Capture the cell that displays the provided text and extract its (X, Y) central coordinate. 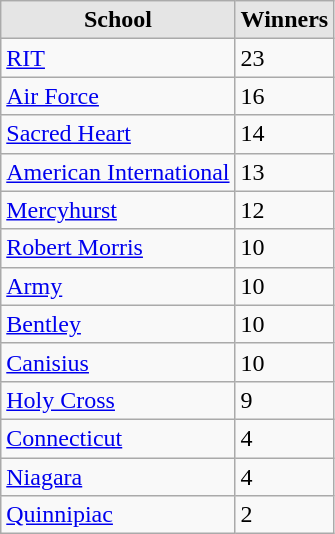
Air Force (118, 96)
9 (284, 400)
Niagara (118, 477)
Winners (284, 20)
Army (118, 286)
Quinnipiac (118, 515)
14 (284, 134)
2 (284, 515)
American International (118, 172)
12 (284, 210)
Robert Morris (118, 248)
Connecticut (118, 438)
23 (284, 58)
School (118, 20)
13 (284, 172)
Bentley (118, 324)
16 (284, 96)
Canisius (118, 362)
Sacred Heart (118, 134)
Holy Cross (118, 400)
RIT (118, 58)
Mercyhurst (118, 210)
